Capture the cell that displays the provided text and extract its (x, y) central coordinate. 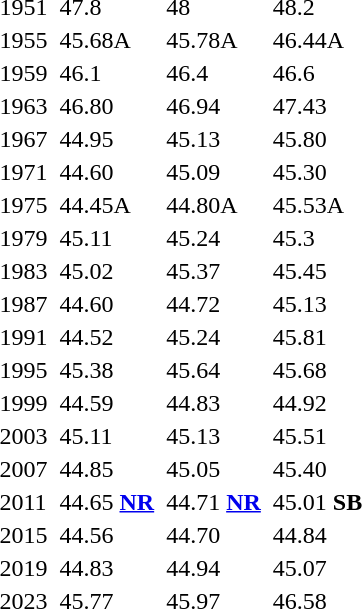
45.78A (214, 40)
44.94 (214, 568)
45.05 (214, 469)
45.64 (214, 370)
44.45A (107, 205)
44.65 NR (107, 502)
45.09 (214, 172)
45.37 (214, 271)
44.56 (107, 535)
44.71 NR (214, 502)
46.94 (214, 106)
44.80A (214, 205)
44.59 (107, 403)
44.72 (214, 304)
44.70 (214, 535)
46.80 (107, 106)
44.85 (107, 469)
46.4 (214, 73)
45.02 (107, 271)
44.95 (107, 139)
45.68A (107, 40)
45.38 (107, 370)
46.1 (107, 73)
44.52 (107, 337)
